Output the [X, Y] coordinate of the center of the cell containing the given text.  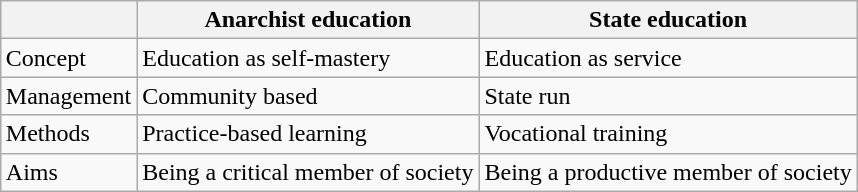
Anarchist education [308, 20]
Methods [68, 134]
Practice-based learning [308, 134]
Aims [68, 172]
State run [668, 96]
Community based [308, 96]
Vocational training [668, 134]
Concept [68, 58]
State education [668, 20]
Being a productive member of society [668, 172]
Education as service [668, 58]
Management [68, 96]
Education as self-mastery [308, 58]
Being a critical member of society [308, 172]
